Return the [x, y] coordinate for the center point of the cell that contains the specified text.  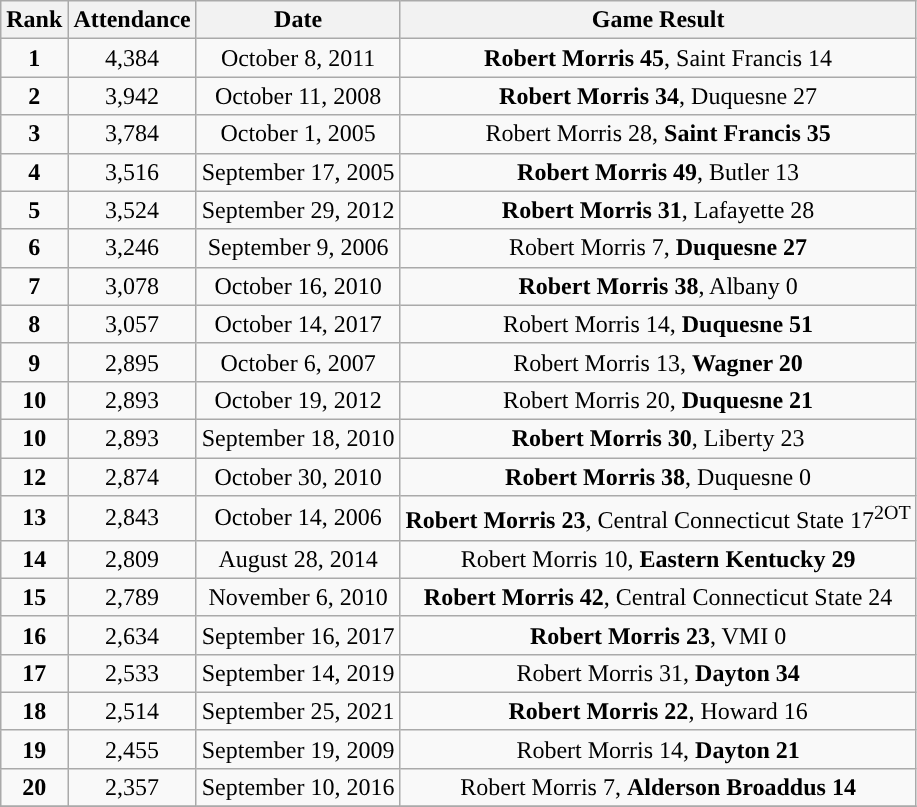
Robert Morris 14, Dayton 21 [658, 749]
Robert Morris 34, Duquesne 27 [658, 96]
November 6, 2010 [298, 597]
Robert Morris 45, Saint Francis 14 [658, 58]
Robert Morris 10, Eastern Kentucky 29 [658, 559]
2,874 [132, 477]
October 14, 2006 [298, 518]
Date [298, 20]
5 [34, 210]
1 [34, 58]
Rank [34, 20]
Attendance [132, 20]
4,384 [132, 58]
17 [34, 673]
2,357 [132, 787]
2,533 [132, 673]
September 25, 2021 [298, 711]
Robert Morris 31, Dayton 34 [658, 673]
14 [34, 559]
October 19, 2012 [298, 400]
Robert Morris 22, Howard 16 [658, 711]
15 [34, 597]
Robert Morris 14, Duquesne 51 [658, 324]
Robert Morris 30, Liberty 23 [658, 438]
6 [34, 248]
Robert Morris 42, Central Connecticut State 24 [658, 597]
September 29, 2012 [298, 210]
September 19, 2009 [298, 749]
Robert Morris 31, Lafayette 28 [658, 210]
3,246 [132, 248]
2,843 [132, 518]
2,634 [132, 635]
Robert Morris 20, Duquesne 21 [658, 400]
October 16, 2010 [298, 286]
September 18, 2010 [298, 438]
2 [34, 96]
3,524 [132, 210]
2,514 [132, 711]
Robert Morris 23, VMI 0 [658, 635]
October 14, 2017 [298, 324]
September 17, 2005 [298, 172]
Robert Morris 38, Albany 0 [658, 286]
20 [34, 787]
19 [34, 749]
Robert Morris 7, Alderson Broaddus 14 [658, 787]
October 6, 2007 [298, 362]
3,516 [132, 172]
2,789 [132, 597]
Game Result [658, 20]
18 [34, 711]
2,895 [132, 362]
Robert Morris 28, Saint Francis 35 [658, 134]
September 10, 2016 [298, 787]
2,455 [132, 749]
3,942 [132, 96]
2,809 [132, 559]
3 [34, 134]
September 16, 2017 [298, 635]
September 14, 2019 [298, 673]
October 8, 2011 [298, 58]
7 [34, 286]
September 9, 2006 [298, 248]
3,078 [132, 286]
3,057 [132, 324]
4 [34, 172]
October 11, 2008 [298, 96]
Robert Morris 23, Central Connecticut State 172OT [658, 518]
Robert Morris 38, Duquesne 0 [658, 477]
October 30, 2010 [298, 477]
13 [34, 518]
Robert Morris 13, Wagner 20 [658, 362]
3,784 [132, 134]
August 28, 2014 [298, 559]
8 [34, 324]
12 [34, 477]
16 [34, 635]
Robert Morris 7, Duquesne 27 [658, 248]
October 1, 2005 [298, 134]
Robert Morris 49, Butler 13 [658, 172]
9 [34, 362]
